Return the (X, Y) coordinate for the center point of the cell that contains the specified text.  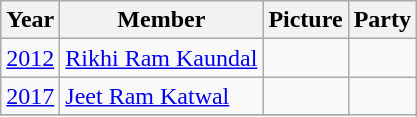
Rikhi Ram Kaundal (162, 58)
Jeet Ram Katwal (162, 96)
Picture (306, 20)
Party (382, 20)
2017 (30, 96)
Year (30, 20)
2012 (30, 58)
Member (162, 20)
